Extract the (X, Y) coordinate from the center of the cell holding the provided text.  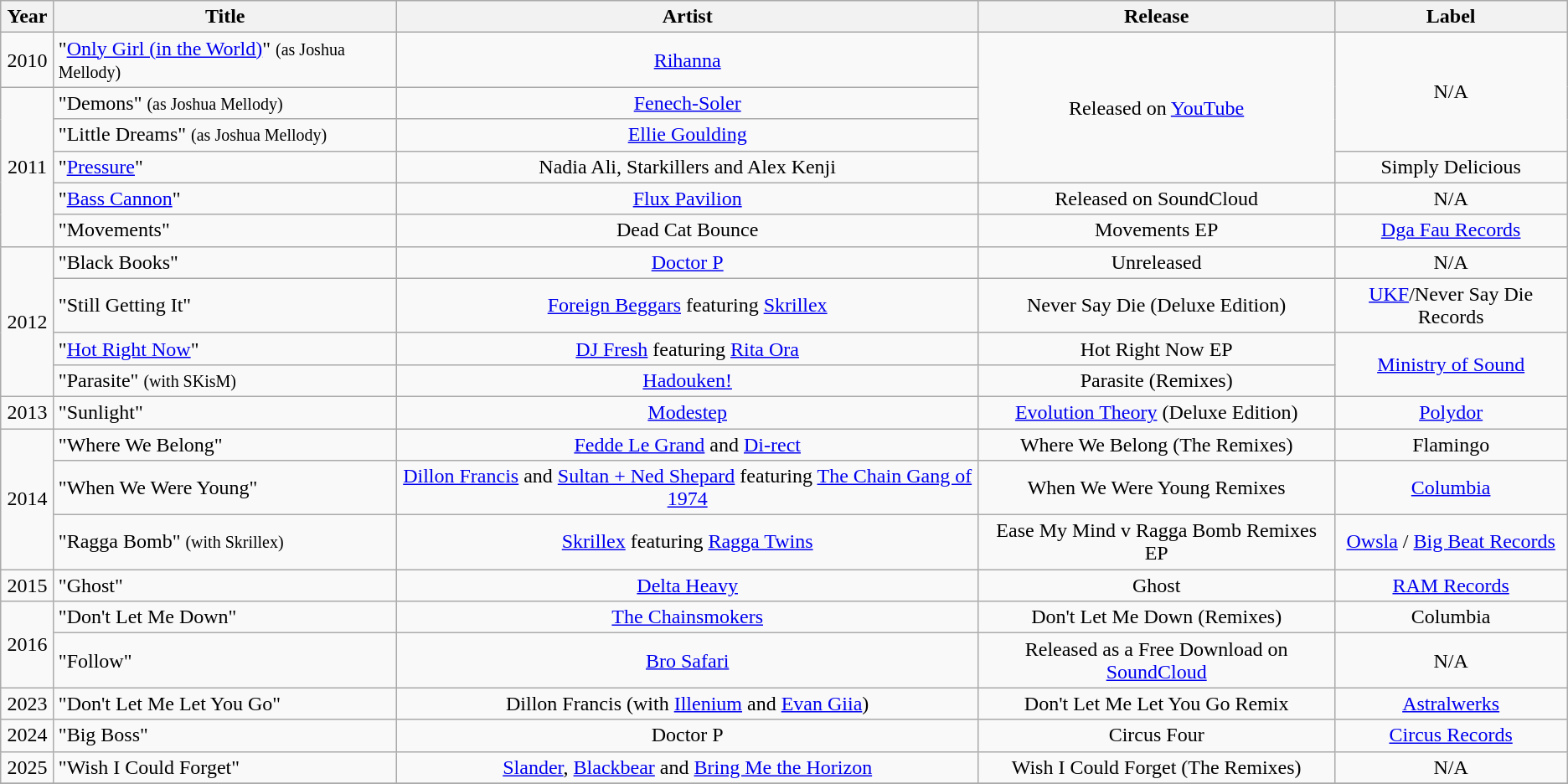
Wish I Could Forget (The Remixes) (1156, 767)
"Don't Let Me Down" (224, 617)
2016 (28, 645)
2014 (28, 499)
Fenech-Soler (687, 103)
Polydor (1451, 412)
2025 (28, 767)
"Follow" (224, 660)
"Hot Right Now" (224, 348)
Where We Belong (The Remixes) (1156, 445)
"Parasite" (with SKisM) (224, 380)
"Still Getting It" (224, 305)
Year (28, 17)
"Bass Cannon" (224, 199)
Don't Let Me Down (Remixes) (1156, 617)
Bro Safari (687, 660)
"Where We Belong" (224, 445)
"Sunlight" (224, 412)
Flamingo (1451, 445)
Dillon Francis (with Illenium and Evan Giia) (687, 704)
Parasite (Remixes) (1156, 380)
When We Were Young Remixes (1156, 487)
The Chainsmokers (687, 617)
Hot Right Now EP (1156, 348)
"Demons" (as Joshua Mellody) (224, 103)
2024 (28, 735)
"When We Were Young" (224, 487)
Simply Delicious (1451, 167)
Astralwerks (1451, 704)
2011 (28, 167)
2023 (28, 704)
Released on YouTube (1156, 107)
Ellie Goulding (687, 135)
Released as a Free Download on SoundCloud (1156, 660)
Never Say Die (Deluxe Edition) (1156, 305)
2010 (28, 60)
2013 (28, 412)
Title (224, 17)
Foreign Beggars featuring Skrillex (687, 305)
Don't Let Me Let You Go Remix (1156, 704)
Ease My Mind v Ragga Bomb Remixes EP (1156, 543)
Flux Pavilion (687, 199)
Released on SoundCloud (1156, 199)
Owsla / Big Beat Records (1451, 543)
"Big Boss" (224, 735)
Release (1156, 17)
"Ragga Bomb" (with Skrillex) (224, 543)
"Black Books" (224, 262)
Unreleased (1156, 262)
Slander, Blackbear and Bring Me the Horizon (687, 767)
"Movements" (224, 230)
Dillon Francis and Sultan + Ned Shepard featuring The Chain Gang of 1974 (687, 487)
2015 (28, 585)
Ghost (1156, 585)
2012 (28, 322)
"Don't Let Me Let You Go" (224, 704)
Label (1451, 17)
UKF/Never Say Die Records (1451, 305)
Dead Cat Bounce (687, 230)
Nadia Ali, Starkillers and Alex Kenji (687, 167)
Hadouken! (687, 380)
"Little Dreams" (as Joshua Mellody) (224, 135)
Modestep (687, 412)
Skrillex featuring Ragga Twins (687, 543)
Circus Four (1156, 735)
Fedde Le Grand and Di-rect (687, 445)
Artist (687, 17)
Dga Fau Records (1451, 230)
Delta Heavy (687, 585)
"Pressure" (224, 167)
DJ Fresh featuring Rita Ora (687, 348)
"Wish I Could Forget" (224, 767)
Ministry of Sound (1451, 364)
Movements EP (1156, 230)
Circus Records (1451, 735)
Rihanna (687, 60)
Evolution Theory (Deluxe Edition) (1156, 412)
RAM Records (1451, 585)
"Ghost" (224, 585)
"Only Girl (in the World)" (as Joshua Mellody) (224, 60)
